Return (X, Y) of the center of cell containing provided text 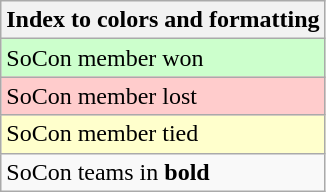
SoCon member won (163, 58)
SoCon member lost (163, 96)
SoCon teams in bold (163, 172)
Index to colors and formatting (163, 20)
SoCon member tied (163, 134)
